Pinpoint the cell where the given text exists, returning its (X, Y) midpoint coordinate. 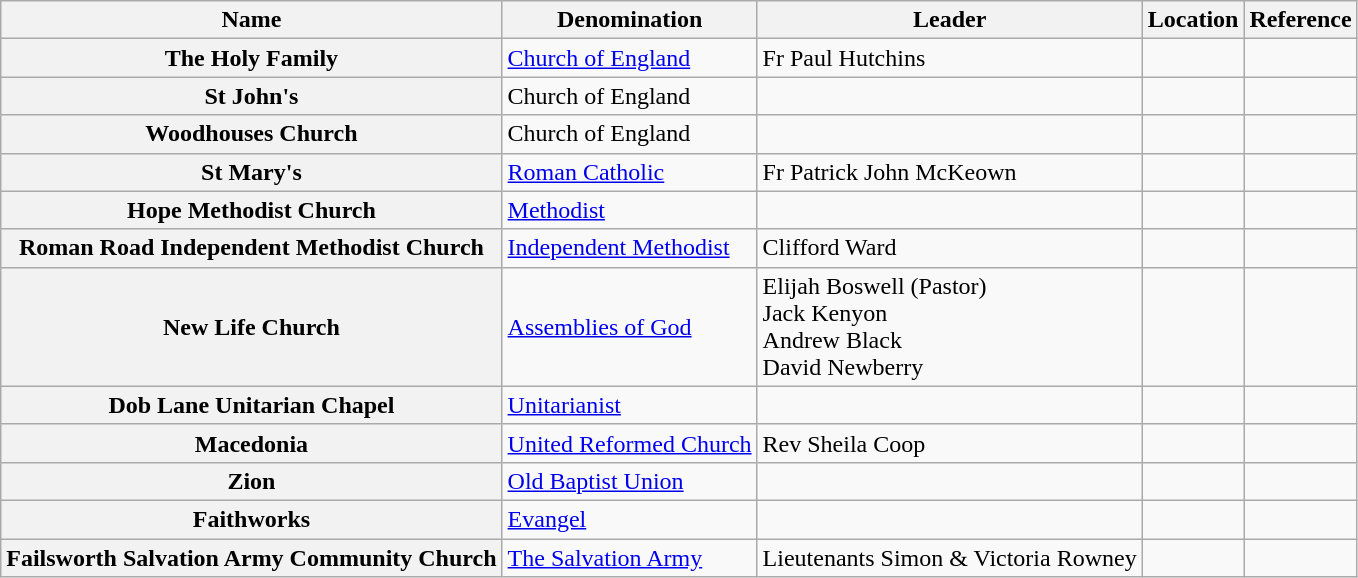
Denomination (630, 20)
Rev Sheila Coop (950, 443)
Methodist (630, 210)
United Reformed Church (630, 443)
Zion (252, 481)
Clifford Ward (950, 248)
Fr Paul Hutchins (950, 58)
Old Baptist Union (630, 481)
Leader (950, 20)
New Life Church (252, 326)
Woodhouses Church (252, 134)
Elijah Boswell (Pastor) Jack Kenyon Andrew Black David Newberry (950, 326)
Independent Methodist (630, 248)
Dob Lane Unitarian Chapel (252, 405)
Roman Catholic (630, 172)
The Salvation Army (630, 557)
St Mary's (252, 172)
Name (252, 20)
Evangel (630, 519)
Failsworth Salvation Army Community Church (252, 557)
Unitarianist (630, 405)
St John's (252, 96)
The Holy Family (252, 58)
Fr Patrick John McKeown (950, 172)
Location (1193, 20)
Lieutenants Simon & Victoria Rowney (950, 557)
Macedonia (252, 443)
Faithworks (252, 519)
Roman Road Independent Methodist Church (252, 248)
Assemblies of God (630, 326)
Hope Methodist Church (252, 210)
Reference (1300, 20)
